For the text-containing cell, return its midpoint in [X, Y] coordinate format. 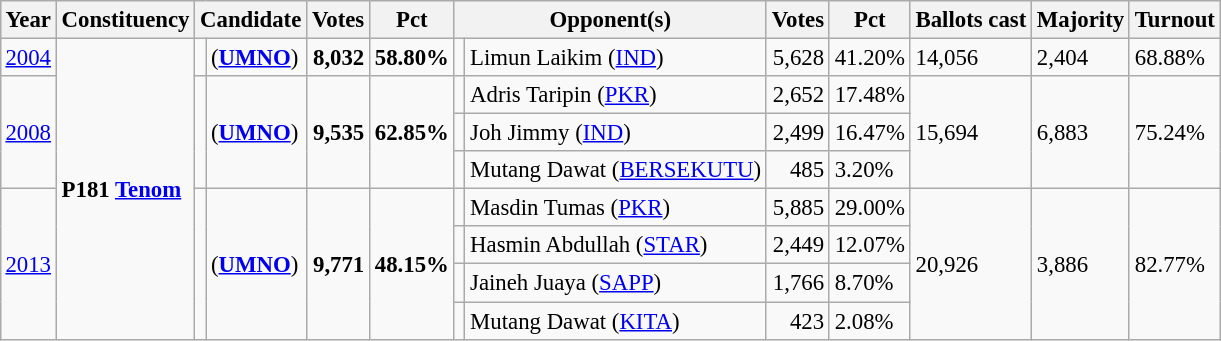
29.00% [870, 208]
5,628 [798, 57]
58.80% [412, 57]
Mutang Dawat (BERSEKUTU) [616, 170]
6,883 [1081, 132]
3.20% [870, 170]
P181 Tenom [125, 188]
2,499 [798, 133]
75.24% [1174, 132]
485 [798, 170]
Candidate [251, 20]
48.15% [412, 264]
2,449 [798, 245]
9,771 [338, 264]
Opponent(s) [610, 20]
3,886 [1081, 264]
Limun Laikim (IND) [616, 57]
20,926 [970, 264]
16.47% [870, 133]
14,056 [970, 57]
423 [798, 321]
2008 [28, 132]
Masdin Tumas (PKR) [616, 208]
2.08% [870, 321]
5,885 [798, 208]
Year [28, 20]
Constituency [125, 20]
Joh Jimmy (IND) [616, 133]
Majority [1081, 20]
41.20% [870, 57]
Ballots cast [970, 20]
2,652 [798, 95]
Jaineh Juaya (SAPP) [616, 283]
2,404 [1081, 57]
8,032 [338, 57]
Hasmin Abdullah (STAR) [616, 245]
15,694 [970, 132]
8.70% [870, 283]
Adris Taripin (PKR) [616, 95]
17.48% [870, 95]
9,535 [338, 132]
2004 [28, 57]
82.77% [1174, 264]
62.85% [412, 132]
12.07% [870, 245]
Turnout [1174, 20]
2013 [28, 264]
1,766 [798, 283]
68.88% [1174, 57]
Mutang Dawat (KITA) [616, 321]
